Find where the given text appears and provide that cell's center as (X, Y) coordinate. 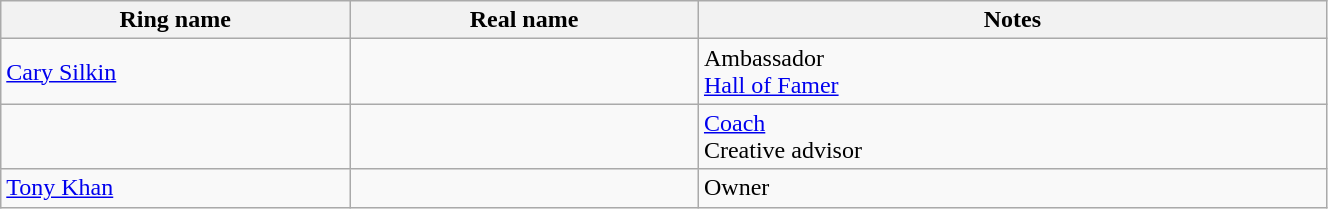
AmbassadorHall of Famer (1012, 72)
Owner (1012, 188)
Cary Silkin (176, 72)
Notes (1012, 20)
Ring name (176, 20)
CoachCreative advisor (1012, 136)
Tony Khan (176, 188)
Real name (524, 20)
